Capture the cell that displays the provided text and extract its (X, Y) central coordinate. 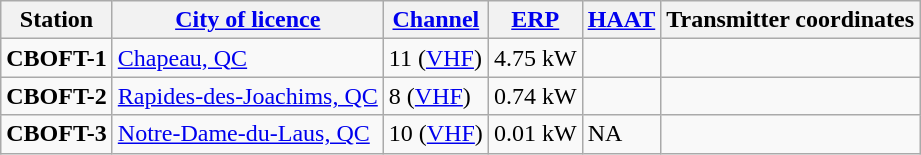
0.74 kW (535, 96)
0.01 kW (535, 134)
11 (VHF) (436, 58)
Station (57, 20)
10 (VHF) (436, 134)
ERP (535, 20)
Chapeau, QC (248, 58)
CBOFT-3 (57, 134)
Rapides-des-Joachims, QC (248, 96)
4.75 kW (535, 58)
8 (VHF) (436, 96)
Notre-Dame-du-Laus, QC (248, 134)
CBOFT-2 (57, 96)
HAAT (622, 20)
NA (622, 134)
Transmitter coordinates (790, 20)
CBOFT-1 (57, 58)
Channel (436, 20)
City of licence (248, 20)
